Scan for the cell matching the given text and deliver its (x, y) coordinate at center. 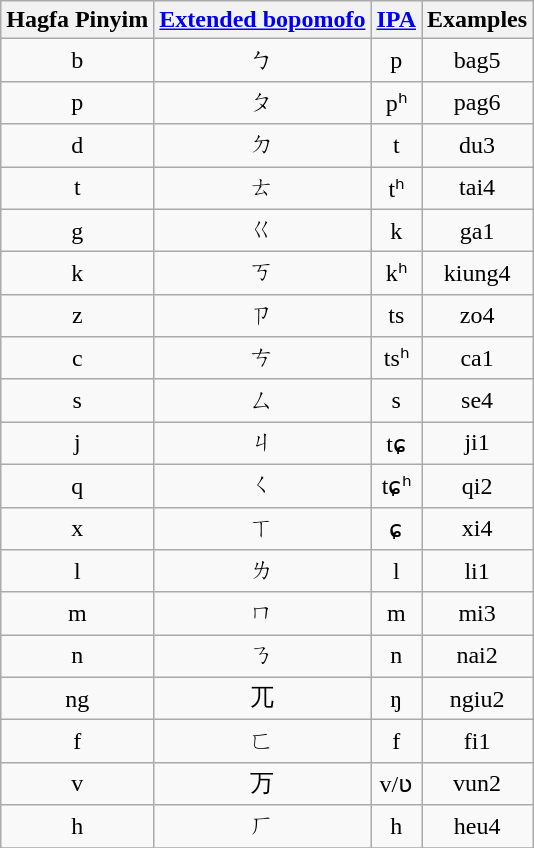
kiung4 (478, 274)
ŋ (396, 698)
ts (396, 316)
ɕ (396, 528)
ㄍ (262, 230)
tɕ (396, 444)
ㄒ (262, 528)
nai2 (478, 656)
fi1 (478, 742)
pʰ (396, 102)
zo4 (478, 316)
Extended bopomofo (262, 20)
tai4 (478, 188)
heu4 (478, 826)
ㄈ (262, 742)
ji1 (478, 444)
ㄑ (262, 486)
b (78, 60)
v/ʋ (396, 784)
ngiu2 (478, 698)
ㄐ (262, 444)
ㄌ (262, 572)
li1 (478, 572)
ㄎ (262, 274)
xi4 (478, 528)
ㄋ (262, 656)
ㄙ (262, 400)
vun2 (478, 784)
z (78, 316)
du3 (478, 146)
v (78, 784)
ㄏ (262, 826)
c (78, 358)
ㄅ (262, 60)
ㄗ (262, 316)
ga1 (478, 230)
ca1 (478, 358)
x (78, 528)
tɕʰ (396, 486)
ㄫ (262, 698)
ㄆ (262, 102)
ng (78, 698)
ㄉ (262, 146)
qi2 (478, 486)
tsʰ (396, 358)
bag5 (478, 60)
Hagfa Pinyim (78, 20)
mi3 (478, 614)
IPA (396, 20)
Examples (478, 20)
j (78, 444)
g (78, 230)
se4 (478, 400)
d (78, 146)
ㄇ (262, 614)
ㄘ (262, 358)
kʰ (396, 274)
ㄊ (262, 188)
q (78, 486)
ㄪ (262, 784)
tʰ (396, 188)
pag6 (478, 102)
